Return the (X, Y) coordinate for the center point of the cell that contains the specified text.  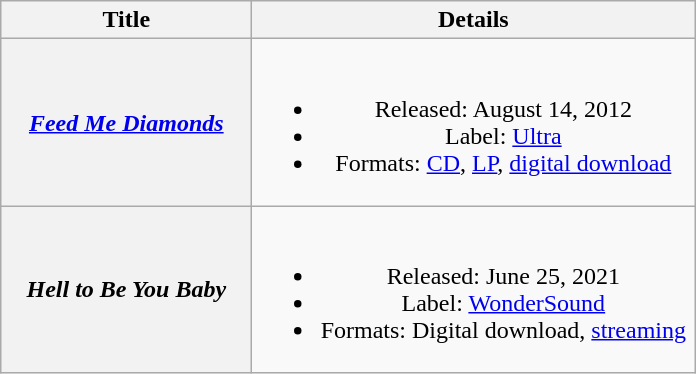
Details (474, 20)
Released: August 14, 2012Label: UltraFormats: CD, LP, digital download (474, 122)
Feed Me Diamonds (126, 122)
Released: June 25, 2021Label: WonderSoundFormats: Digital download, streaming (474, 290)
Title (126, 20)
Hell to Be You Baby (126, 290)
